Scan for the cell matching the given text and deliver its [x, y] coordinate at center. 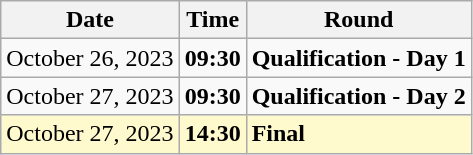
October 26, 2023 [90, 58]
Round [358, 20]
Time [212, 20]
Qualification - Day 1 [358, 58]
14:30 [212, 134]
Date [90, 20]
Final [358, 134]
Qualification - Day 2 [358, 96]
